Scan for the cell matching the given text and deliver its [x, y] coordinate at center. 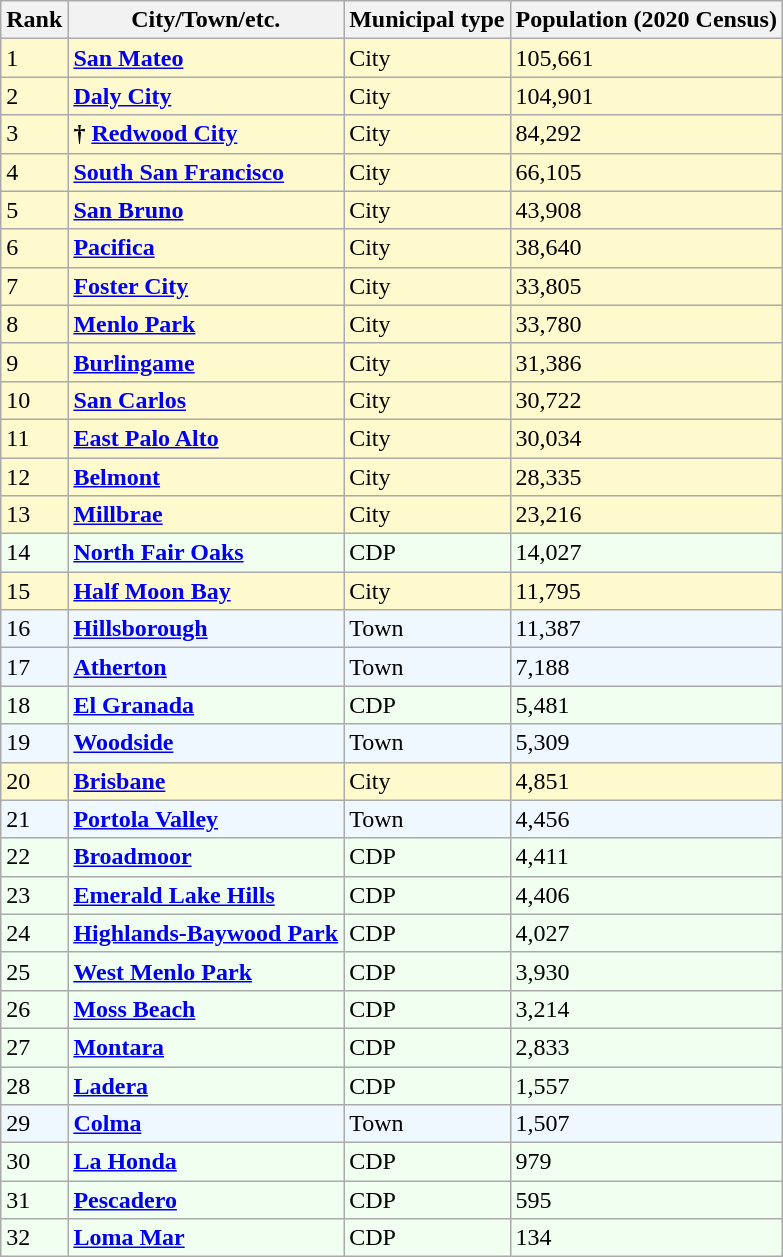
San Carlos [206, 400]
12 [34, 477]
105,661 [646, 58]
El Granada [206, 705]
28,335 [646, 477]
3 [34, 134]
11 [34, 438]
† Redwood City [206, 134]
Belmont [206, 477]
17 [34, 667]
Foster City [206, 286]
28 [34, 1085]
11,795 [646, 591]
4,456 [646, 819]
Brisbane [206, 781]
Highlands-Baywood Park [206, 933]
Municipal type [427, 20]
10 [34, 400]
East Palo Alto [206, 438]
San Mateo [206, 58]
31,386 [646, 362]
14 [34, 553]
24 [34, 933]
Millbrae [206, 515]
9 [34, 362]
1 [34, 58]
134 [646, 1238]
3,930 [646, 971]
38,640 [646, 248]
29 [34, 1124]
14,027 [646, 553]
4,406 [646, 895]
Loma Mar [206, 1238]
8 [34, 324]
16 [34, 629]
25 [34, 971]
43,908 [646, 210]
Burlingame [206, 362]
Colma [206, 1124]
2 [34, 96]
South San Francisco [206, 172]
Menlo Park [206, 324]
66,105 [646, 172]
Moss Beach [206, 1009]
5 [34, 210]
Pescadero [206, 1200]
Hillsborough [206, 629]
20 [34, 781]
North Fair Oaks [206, 553]
19 [34, 743]
Atherton [206, 667]
979 [646, 1162]
Population (2020 Census) [646, 20]
30,034 [646, 438]
Half Moon Bay [206, 591]
San Bruno [206, 210]
26 [34, 1009]
27 [34, 1047]
13 [34, 515]
595 [646, 1200]
33,780 [646, 324]
23 [34, 895]
33,805 [646, 286]
5,309 [646, 743]
30 [34, 1162]
5,481 [646, 705]
22 [34, 857]
104,901 [646, 96]
84,292 [646, 134]
Montara [206, 1047]
30,722 [646, 400]
City/Town/etc. [206, 20]
7 [34, 286]
7,188 [646, 667]
4,027 [646, 933]
1,557 [646, 1085]
Woodside [206, 743]
1,507 [646, 1124]
4,411 [646, 857]
West Menlo Park [206, 971]
23,216 [646, 515]
21 [34, 819]
6 [34, 248]
18 [34, 705]
La Honda [206, 1162]
15 [34, 591]
4,851 [646, 781]
2,833 [646, 1047]
11,387 [646, 629]
31 [34, 1200]
Rank [34, 20]
Pacifica [206, 248]
Portola Valley [206, 819]
Ladera [206, 1085]
Daly City [206, 96]
Emerald Lake Hills [206, 895]
3,214 [646, 1009]
4 [34, 172]
32 [34, 1238]
Broadmoor [206, 857]
